Return the [x, y] coordinate for the center point of the cell that contains the specified text.  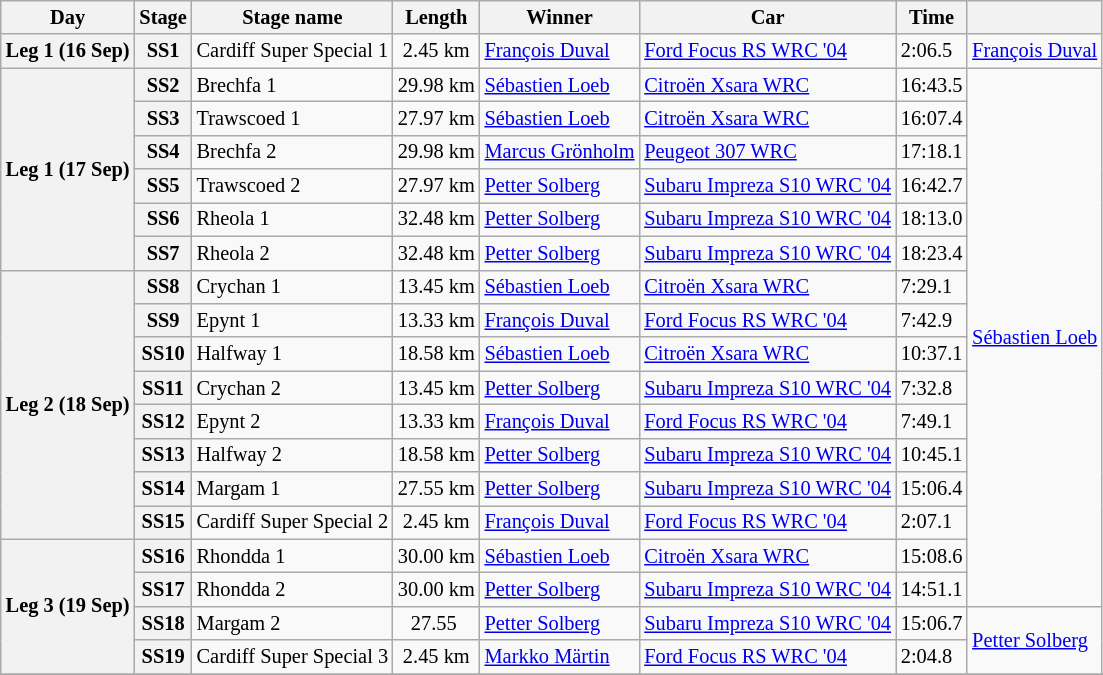
2:06.5 [932, 51]
Cardiff Super Special 3 [292, 657]
16:43.5 [932, 85]
15:06.4 [932, 489]
Marcus Grönholm [560, 152]
Leg 3 (19 Sep) [68, 606]
18:23.4 [932, 253]
Brechfa 2 [292, 152]
Epynt 2 [292, 421]
SS1 [162, 51]
27.55 km [436, 489]
Margam 1 [292, 489]
SS14 [162, 489]
Leg 1 (16 Sep) [68, 51]
Leg 1 (17 Sep) [68, 169]
SS19 [162, 657]
15:08.6 [932, 556]
Stage name [292, 17]
2:04.8 [932, 657]
10:45.1 [932, 455]
Length [436, 17]
SS12 [162, 421]
SS18 [162, 623]
18:13.0 [932, 219]
17:18.1 [932, 152]
SS4 [162, 152]
Trawscoed 1 [292, 118]
Brechfa 1 [292, 85]
Car [767, 17]
16:07.4 [932, 118]
7:29.1 [932, 287]
Crychan 2 [292, 388]
2:07.1 [932, 522]
Winner [560, 17]
Halfway 2 [292, 455]
SS10 [162, 354]
SS13 [162, 455]
SS7 [162, 253]
7:49.1 [932, 421]
Rheola 2 [292, 253]
Margam 2 [292, 623]
Leg 2 (18 Sep) [68, 404]
SS6 [162, 219]
Epynt 1 [292, 320]
Halfway 1 [292, 354]
Cardiff Super Special 2 [292, 522]
SS5 [162, 186]
Rhondda 1 [292, 556]
Day [68, 17]
7:42.9 [932, 320]
Peugeot 307 WRC [767, 152]
Time [932, 17]
SS11 [162, 388]
SS16 [162, 556]
16:42.7 [932, 186]
10:37.1 [932, 354]
Cardiff Super Special 1 [292, 51]
SS8 [162, 287]
Trawscoed 2 [292, 186]
Rheola 1 [292, 219]
Markko Märtin [560, 657]
14:51.1 [932, 589]
SS9 [162, 320]
27.55 [436, 623]
Stage [162, 17]
7:32.8 [932, 388]
Rhondda 2 [292, 589]
SS3 [162, 118]
SS17 [162, 589]
15:06.7 [932, 623]
SS2 [162, 85]
Crychan 1 [292, 287]
SS15 [162, 522]
